Extract the (x, y) coordinate from the center of the cell holding the provided text.  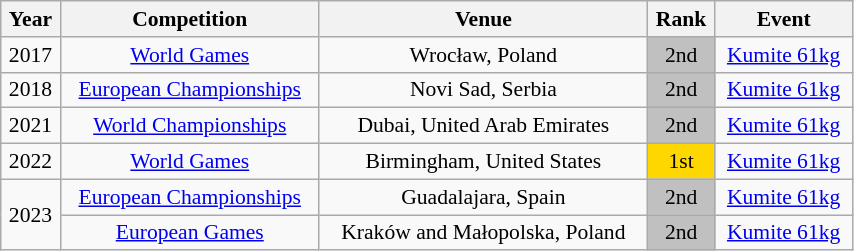
Dubai, United Arab Emirates (483, 126)
Event (784, 19)
Novi Sad, Serbia (483, 90)
Rank (680, 19)
1st (680, 162)
Competition (190, 19)
Venue (483, 19)
Birmingham, United States (483, 162)
World Championships (190, 126)
2018 (30, 90)
2017 (30, 55)
Kraków and Małopolska, Poland (483, 233)
European Games (190, 233)
Year (30, 19)
Wrocław, Poland (483, 55)
2021 (30, 126)
2023 (30, 214)
2022 (30, 162)
Guadalajara, Spain (483, 197)
